Detect which cell encompasses the target text, then output its (X, Y) center coordinate. 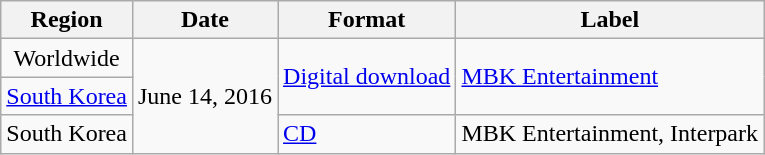
June 14, 2016 (204, 96)
Format (367, 20)
Region (67, 20)
Digital download (367, 77)
MBK Entertainment, Interpark (610, 134)
Date (204, 20)
MBK Entertainment (610, 77)
CD (367, 134)
Label (610, 20)
Worldwide (67, 58)
